Capture the cell that displays the provided text and extract its (x, y) central coordinate. 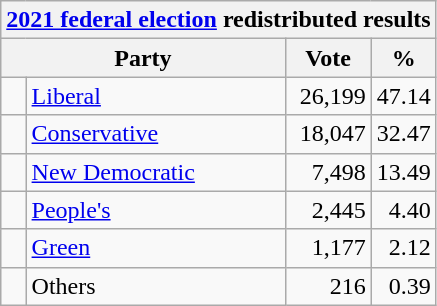
47.14 (404, 96)
4.40 (404, 210)
2.12 (404, 248)
Vote (328, 58)
Liberal (156, 96)
Others (156, 286)
Green (156, 248)
18,047 (328, 134)
0.39 (404, 286)
% (404, 58)
Conservative (156, 134)
26,199 (328, 96)
New Democratic (156, 172)
32.47 (404, 134)
Party (143, 58)
People's (156, 210)
7,498 (328, 172)
2,445 (328, 210)
1,177 (328, 248)
216 (328, 286)
2021 federal election redistributed results (218, 20)
13.49 (404, 172)
